Identify which cell holds the provided text, then report its (x, y) central coordinate. 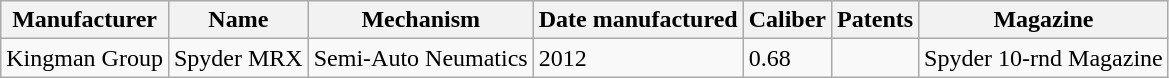
Name (238, 20)
Mechanism (420, 20)
Spyder MRX (238, 58)
Caliber (787, 20)
Manufacturer (85, 20)
2012 (638, 58)
0.68 (787, 58)
Date manufactured (638, 20)
Spyder 10-rnd Magazine (1044, 58)
Magazine (1044, 20)
Kingman Group (85, 58)
Semi-Auto Neumatics (420, 58)
Patents (876, 20)
